Scan for the cell matching the given text and deliver its [X, Y] coordinate at center. 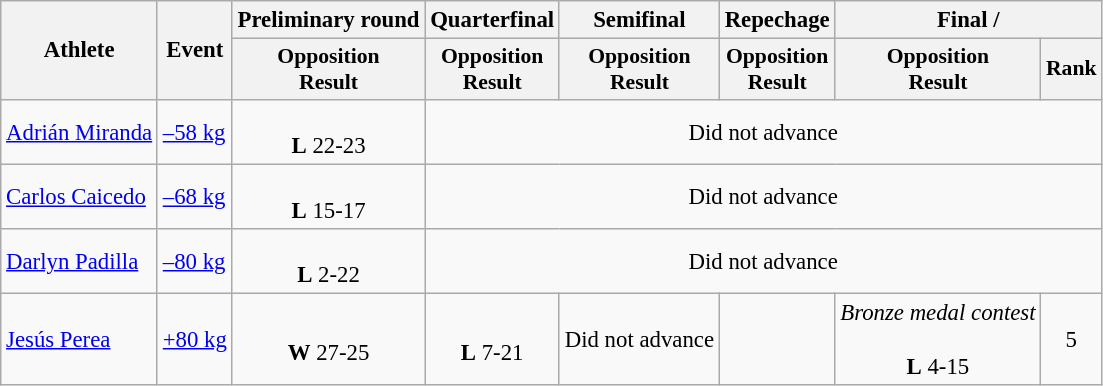
Event [194, 50]
Semifinal [639, 20]
–80 kg [194, 262]
Adrián Miranda [80, 132]
Rank [1072, 70]
Bronze medal contestL 4-15 [938, 339]
Darlyn Padilla [80, 262]
5 [1072, 339]
–58 kg [194, 132]
Repechage [777, 20]
L 2-22 [328, 262]
Carlos Caicedo [80, 196]
W 27-25 [328, 339]
–68 kg [194, 196]
Athlete [80, 50]
Final / [968, 20]
L 15-17 [328, 196]
+80 kg [194, 339]
L 7-21 [492, 339]
Jesús Perea [80, 339]
L 22-23 [328, 132]
Quarterfinal [492, 20]
Preliminary round [328, 20]
